Detect which cell encompasses the target text, then output its [X, Y] center coordinate. 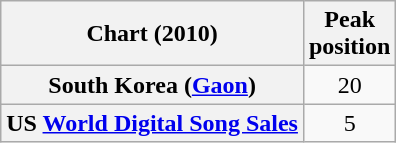
20 [349, 85]
5 [349, 123]
US World Digital Song Sales [152, 123]
Peakposition [349, 34]
Chart (2010) [152, 34]
South Korea (Gaon) [152, 85]
